Search for the cell housing the specified text and yield its (X, Y) center coordinate. 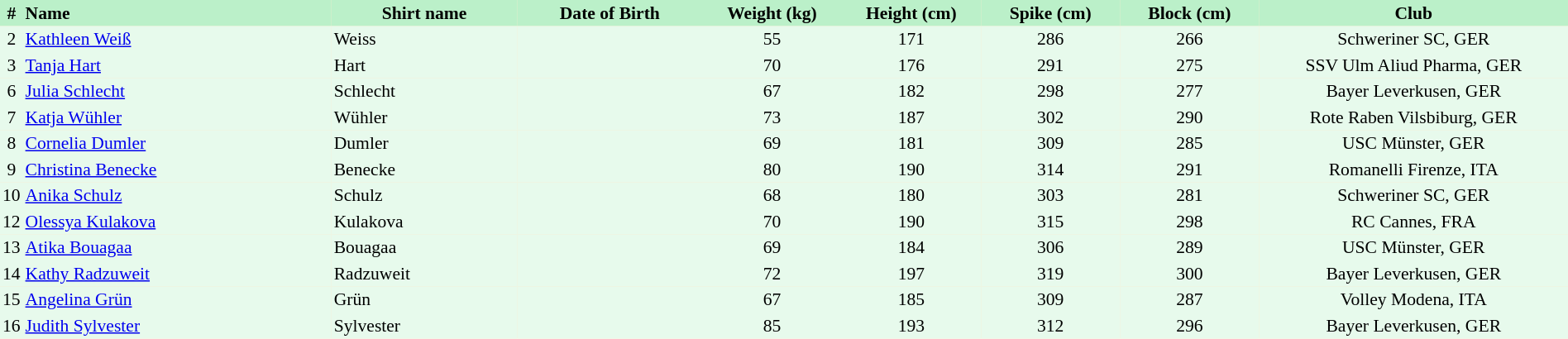
Julia Schlecht (177, 91)
Hart (425, 65)
286 (1050, 40)
Radzuweit (425, 274)
Volley Modena, ITA (1413, 299)
Olessya Kulakova (177, 222)
290 (1189, 117)
3 (12, 65)
Schulz (425, 195)
Spike (cm) (1050, 13)
296 (1189, 326)
10 (12, 195)
171 (911, 40)
Height (cm) (911, 13)
180 (911, 195)
Dumler (425, 144)
Atika Bouagaa (177, 248)
85 (772, 326)
Romanelli Firenze, ITA (1413, 169)
277 (1189, 91)
Kulakova (425, 222)
285 (1189, 144)
289 (1189, 248)
193 (911, 326)
8 (12, 144)
Anika Schulz (177, 195)
306 (1050, 248)
Judith Sylvester (177, 326)
# (12, 13)
Schlecht (425, 91)
184 (911, 248)
Cornelia Dumler (177, 144)
73 (772, 117)
Weight (kg) (772, 13)
Grün (425, 299)
300 (1189, 274)
9 (12, 169)
Bouagaa (425, 248)
319 (1050, 274)
Name (177, 13)
181 (911, 144)
Kathleen Weiß (177, 40)
15 (12, 299)
314 (1050, 169)
302 (1050, 117)
315 (1050, 222)
Angelina Grün (177, 299)
182 (911, 91)
287 (1189, 299)
Shirt name (425, 13)
185 (911, 299)
Club (1413, 13)
Benecke (425, 169)
7 (12, 117)
6 (12, 91)
72 (772, 274)
Date of Birth (610, 13)
SSV Ulm Aliud Pharma, GER (1413, 65)
14 (12, 274)
303 (1050, 195)
16 (12, 326)
197 (911, 274)
2 (12, 40)
187 (911, 117)
Christina Benecke (177, 169)
266 (1189, 40)
Katja Wühler (177, 117)
281 (1189, 195)
Wühler (425, 117)
13 (12, 248)
Tanja Hart (177, 65)
Sylvester (425, 326)
Block (cm) (1189, 13)
176 (911, 65)
Kathy Radzuweit (177, 274)
Rote Raben Vilsbiburg, GER (1413, 117)
RC Cannes, FRA (1413, 222)
Weiss (425, 40)
68 (772, 195)
80 (772, 169)
275 (1189, 65)
312 (1050, 326)
55 (772, 40)
12 (12, 222)
